Output the (x, y) coordinate of the center of the cell containing the given text.  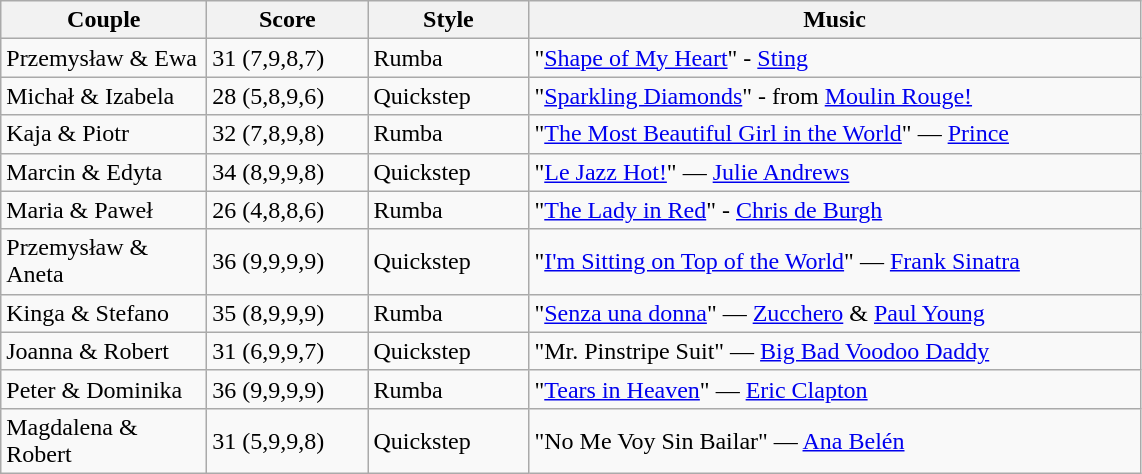
Maria & Paweł (104, 210)
"The Lady in Red" - Chris de Burgh (834, 210)
Kinga & Stefano (104, 313)
Style (448, 20)
"Senza una donna" — Zucchero & Paul Young (834, 313)
Music (834, 20)
Joanna & Robert (104, 351)
28 (5,8,9,6) (288, 96)
"Sparkling Diamonds" - from Moulin Rouge! (834, 96)
32 (7,8,9,8) (288, 134)
Marcin & Edyta (104, 172)
35 (8,9,9,9) (288, 313)
Michał & Izabela (104, 96)
Peter & Dominika (104, 389)
Przemysław & Aneta (104, 262)
Przemysław & Ewa (104, 58)
Kaja & Piotr (104, 134)
"No Me Voy Sin Bailar" — Ana Belén (834, 440)
"I'm Sitting on Top of the World" — Frank Sinatra (834, 262)
"Tears in Heaven" — Eric Clapton (834, 389)
"Shape of My Heart" - Sting (834, 58)
"Mr. Pinstripe Suit" — Big Bad Voodoo Daddy (834, 351)
"The Most Beautiful Girl in the World" — Prince (834, 134)
34 (8,9,9,8) (288, 172)
Magdalena & Robert (104, 440)
31 (6,9,9,7) (288, 351)
31 (5,9,9,8) (288, 440)
"Le Jazz Hot!" — Julie Andrews (834, 172)
Score (288, 20)
26 (4,8,8,6) (288, 210)
31 (7,9,8,7) (288, 58)
Couple (104, 20)
